Provide the [X, Y] coordinate of the cell's center where the given text is located.  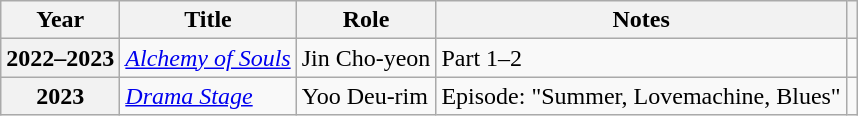
Part 1–2 [641, 58]
Year [60, 20]
Episode: "Summer, Lovemachine, Blues" [641, 96]
Jin Cho-yeon [366, 58]
Alchemy of Souls [208, 58]
Yoo Deu-rim [366, 96]
Role [366, 20]
Notes [641, 20]
Title [208, 20]
Drama Stage [208, 96]
2022–2023 [60, 58]
2023 [60, 96]
